Locate the cell with the specified text and output its (x, y) center coordinate. 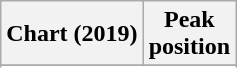
Chart (2019) (72, 34)
Peakposition (189, 34)
